Scan for the cell matching the given text and deliver its (X, Y) coordinate at center. 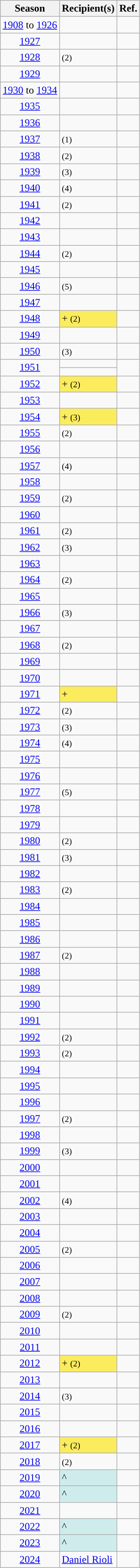
Season (30, 9)
1908 to 1926 (30, 25)
1940 (30, 188)
1997 (30, 1119)
1969 (30, 661)
1950 (30, 351)
1943 (30, 237)
1966 (30, 612)
1987 (30, 955)
1962 (30, 547)
+ (88, 694)
1927 (30, 41)
+ (3) (88, 416)
2004 (30, 1233)
1994 (30, 1070)
1952 (30, 384)
2008 (30, 1298)
1970 (30, 678)
1986 (30, 939)
2014 (30, 1396)
1948 (30, 319)
1998 (30, 1135)
1999 (30, 1151)
2000 (30, 1167)
2003 (30, 1216)
2018 (30, 1461)
1989 (30, 988)
1977 (30, 792)
2006 (30, 1266)
2022 (30, 1527)
1945 (30, 270)
(1) (88, 139)
1963 (30, 564)
1928 (30, 57)
1929 (30, 74)
1942 (30, 221)
2013 (30, 1380)
1981 (30, 857)
1936 (30, 123)
1958 (30, 482)
1995 (30, 1086)
2001 (30, 1184)
2009 (30, 1315)
1941 (30, 205)
Recipient(s) (88, 9)
1991 (30, 1021)
1972 (30, 710)
1937 (30, 139)
2024 (30, 1559)
2007 (30, 1282)
1955 (30, 433)
1983 (30, 890)
1968 (30, 645)
1961 (30, 531)
1938 (30, 155)
2005 (30, 1249)
2011 (30, 1347)
1965 (30, 596)
1957 (30, 465)
2021 (30, 1510)
1935 (30, 106)
2016 (30, 1429)
2019 (30, 1478)
1939 (30, 172)
2020 (30, 1494)
1967 (30, 629)
1979 (30, 825)
1990 (30, 1004)
1993 (30, 1053)
1984 (30, 906)
1985 (30, 923)
1930 to 1934 (30, 90)
1959 (30, 498)
Ref. (128, 9)
2023 (30, 1543)
Daniel Rioli (88, 1559)
1996 (30, 1102)
2012 (30, 1363)
1946 (30, 286)
2002 (30, 1200)
1980 (30, 841)
1954 (30, 416)
1964 (30, 580)
2017 (30, 1445)
1947 (30, 302)
1974 (30, 743)
2015 (30, 1412)
1951 (30, 368)
1949 (30, 335)
1953 (30, 400)
1982 (30, 874)
1978 (30, 808)
1973 (30, 727)
1988 (30, 971)
1992 (30, 1037)
1971 (30, 694)
1960 (30, 515)
1976 (30, 776)
2010 (30, 1331)
1975 (30, 760)
1956 (30, 449)
1944 (30, 253)
